Determine the (x, y) coordinate at the center of the cell enclosing the given text.  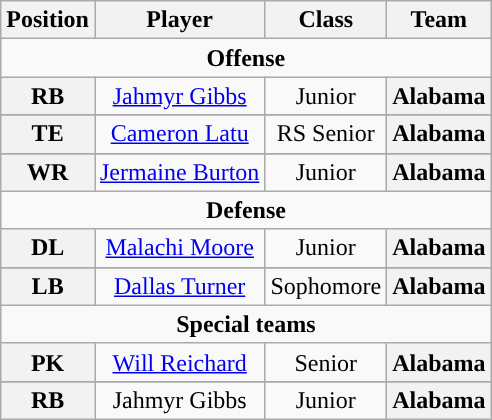
TE (48, 134)
Team (439, 20)
PK (48, 362)
DL (48, 248)
Offense (246, 58)
Player (179, 20)
LB (48, 286)
Position (48, 20)
Special teams (246, 324)
Cameron Latu (179, 134)
Senior (326, 362)
Sophomore (326, 286)
RS Senior (326, 134)
Will Reichard (179, 362)
WR (48, 172)
Dallas Turner (179, 286)
Jermaine Burton (179, 172)
Defense (246, 210)
Malachi Moore (179, 248)
Class (326, 20)
